Return the (X, Y) coordinate for the center point of the cell that contains the specified text.  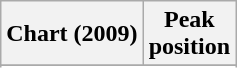
Peakposition (189, 34)
Chart (2009) (72, 34)
